Return [x, y] of the center of cell containing provided text 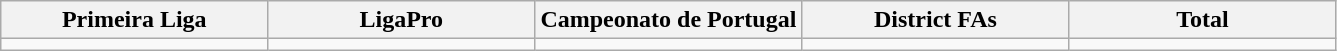
Total [1202, 20]
Campeonato de Portugal [668, 20]
District FAs [936, 20]
LigaPro [402, 20]
Primeira Liga [134, 20]
